Provide the [X, Y] coordinate of the cell's center where the given text is located.  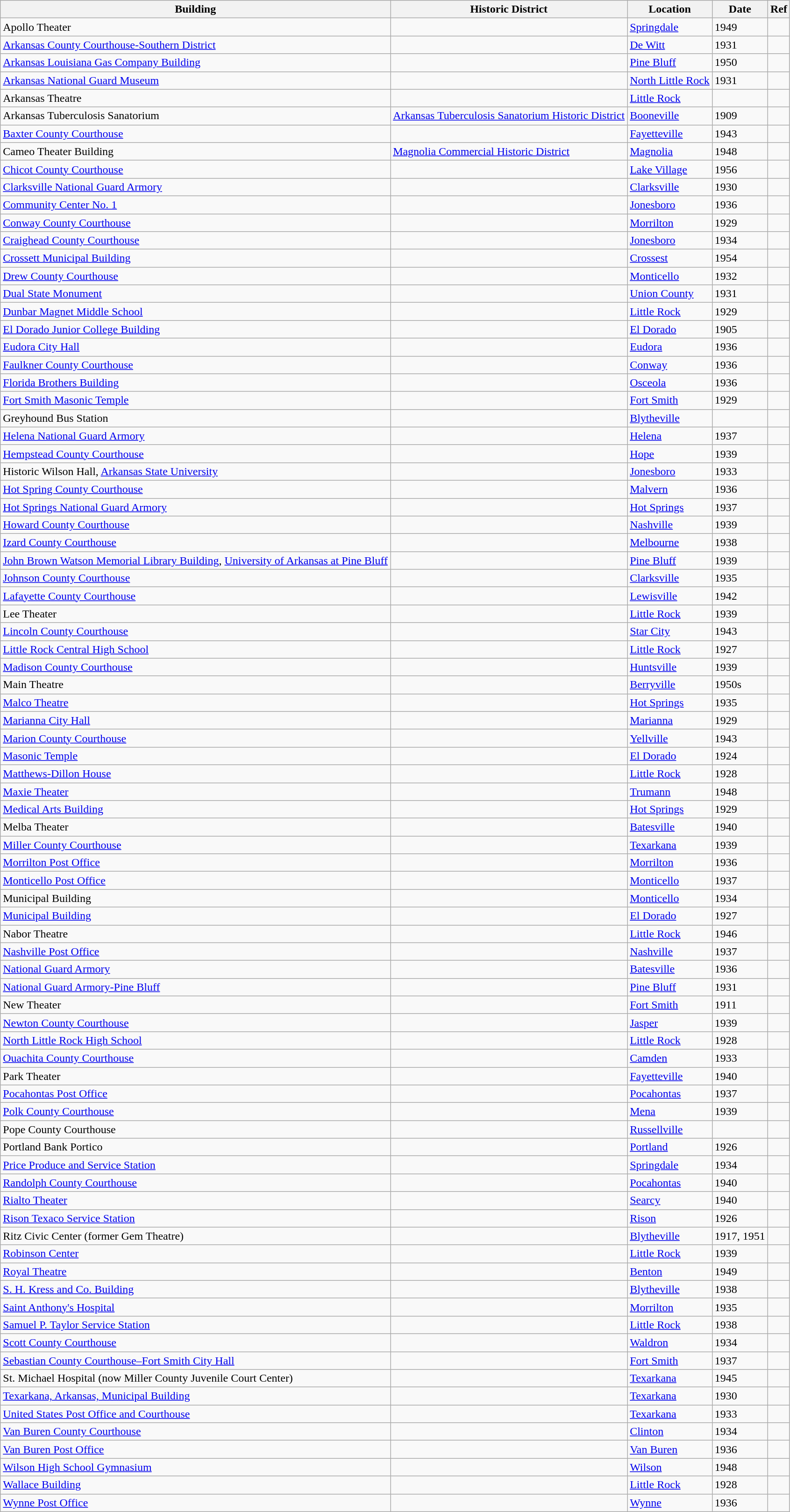
Berryville [670, 685]
Building [195, 9]
Magnolia Commercial Historic District [509, 151]
Fort Smith Masonic Temple [195, 400]
1917, 1951 [740, 1236]
Osceola [670, 383]
Benton [670, 1271]
Jasper [670, 1022]
Dunbar Magnet Middle School [195, 312]
Cameo Theater Building [195, 151]
Nabor Theatre [195, 934]
1932 [740, 276]
Morrilton Post Office [195, 863]
Star City [670, 632]
Faulkner County Courthouse [195, 365]
Izard County Courthouse [195, 543]
Arkansas National Guard Museum [195, 80]
Scott County Courthouse [195, 1342]
Mena [670, 1112]
Melbourne [670, 543]
Rialto Theater [195, 1200]
Helena National Guard Armory [195, 436]
Drew County Courthouse [195, 276]
Arkansas County Courthouse-Southern District [195, 45]
Arkansas Louisiana Gas Company Building [195, 63]
Wilson High School Gymnasium [195, 1467]
1945 [740, 1378]
North Little Rock [670, 80]
Pocahontas Post Office [195, 1094]
Craighead County Courthouse [195, 241]
1942 [740, 596]
Camden [670, 1058]
Marianna City Hall [195, 720]
Magnolia [670, 151]
Madison County Courthouse [195, 667]
Lee Theater [195, 614]
Helena [670, 436]
1954 [740, 258]
1950 [740, 63]
Malco Theatre [195, 703]
Polk County Courthouse [195, 1112]
1924 [740, 756]
National Guard Armory [195, 969]
Malvern [670, 489]
Howard County Courthouse [195, 525]
Ref [778, 9]
Arkansas Tuberculosis Sanatorium [195, 116]
Clinton [670, 1432]
Wynne [670, 1503]
National Guard Armory-Pine Bluff [195, 987]
Ouachita County Courthouse [195, 1058]
Hot Spring County Courthouse [195, 489]
St. Michael Hospital (now Miller County Juvenile Court Center) [195, 1378]
Marion County Courthouse [195, 738]
Masonic Temple [195, 756]
1909 [740, 116]
Little Rock Central High School [195, 649]
Union County [670, 294]
Royal Theatre [195, 1271]
Russellville [670, 1129]
Newton County Courthouse [195, 1022]
1905 [740, 329]
Robinson Center [195, 1254]
Johnson County Courthouse [195, 578]
Historic Wilson Hall, Arkansas State University [195, 471]
Van Buren [670, 1449]
United States Post Office and Courthouse [195, 1414]
Hot Springs National Guard Armory [195, 507]
Waldron [670, 1342]
1956 [740, 169]
Hope [670, 454]
Wallace Building [195, 1485]
Location [670, 9]
Medical Arts Building [195, 809]
Melba Theater [195, 827]
Lafayette County Courthouse [195, 596]
North Little Rock High School [195, 1040]
De Witt [670, 45]
Arkansas Theatre [195, 98]
Apollo Theater [195, 27]
Yellville [670, 738]
Crossett Municipal Building [195, 258]
Dual State Monument [195, 294]
Rison [670, 1218]
Maxie Theater [195, 792]
Park Theater [195, 1076]
Crossest [670, 258]
Price Produce and Service Station [195, 1165]
Trumann [670, 792]
Date [740, 9]
Conway County Courthouse [195, 223]
Saint Anthony's Hospital [195, 1307]
1946 [740, 934]
1911 [740, 1005]
Greyhound Bus Station [195, 418]
Sebastian County Courthouse–Fort Smith City Hall [195, 1361]
Samuel P. Taylor Service Station [195, 1325]
John Brown Watson Memorial Library Building, University of Arkansas at Pine Bluff [195, 561]
Van Buren Post Office [195, 1449]
El Dorado Junior College Building [195, 329]
Searcy [670, 1200]
Conway [670, 365]
Pope County Courthouse [195, 1129]
Portland Bank Portico [195, 1147]
Arkansas Tuberculosis Sanatorium Historic District [509, 116]
Lake Village [670, 169]
Eudora City Hall [195, 347]
Wynne Post Office [195, 1503]
Chicot County Courthouse [195, 169]
Florida Brothers Building [195, 383]
Eudora [670, 347]
Hempstead County Courthouse [195, 454]
Baxter County Courthouse [195, 134]
Community Center No. 1 [195, 205]
Huntsville [670, 667]
Rison Texaco Service Station [195, 1218]
Booneville [670, 116]
Randolph County Courthouse [195, 1183]
Monticello Post Office [195, 880]
Ritz Civic Center (former Gem Theatre) [195, 1236]
Matthews-Dillon House [195, 774]
Clarksville National Guard Armory [195, 187]
Marianna [670, 720]
Nashville Post Office [195, 951]
New Theater [195, 1005]
S. H. Kress and Co. Building [195, 1289]
Miller County Courthouse [195, 845]
Historic District [509, 9]
Lewisville [670, 596]
Van Buren County Courthouse [195, 1432]
Main Theatre [195, 685]
Texarkana, Arkansas, Municipal Building [195, 1396]
Portland [670, 1147]
Wilson [670, 1467]
1950s [740, 685]
Lincoln County Courthouse [195, 632]
